Pinpoint the cell where the given text exists, returning its (x, y) midpoint coordinate. 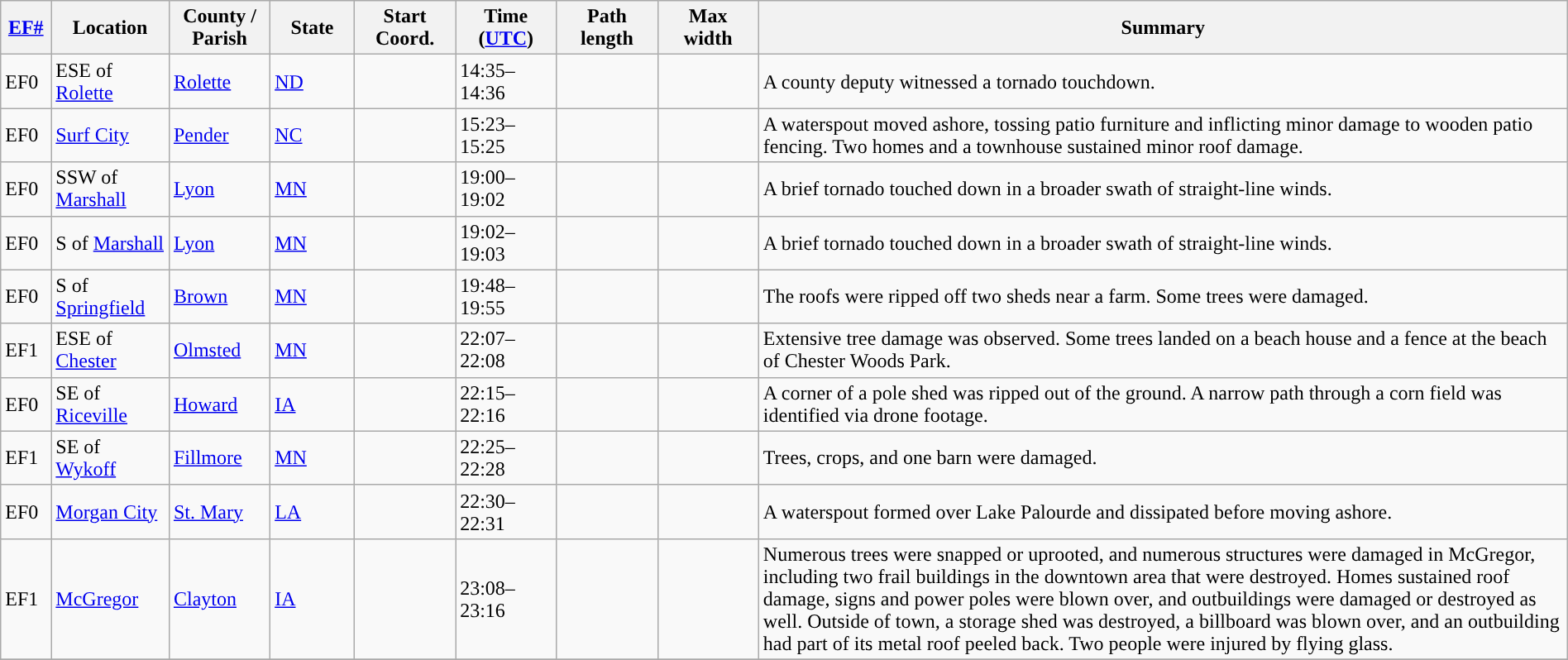
Clayton (219, 599)
Time (UTC) (506, 28)
22:15–22:16 (506, 404)
Rolette (219, 81)
County / Parish (219, 28)
ND (313, 81)
S of Springfield (111, 296)
LA (313, 511)
Pender (219, 136)
Location (111, 28)
McGregor (111, 599)
Trees, crops, and one barn were damaged. (1163, 458)
EF# (26, 28)
Max width (708, 28)
Extensive tree damage was observed. Some trees landed on a beach house and a fence at the beach of Chester Woods Park. (1163, 351)
A county deputy witnessed a tornado touchdown. (1163, 81)
ESE of Rolette (111, 81)
ESE of Chester (111, 351)
A waterspout formed over Lake Palourde and dissipated before moving ashore. (1163, 511)
19:02–19:03 (506, 243)
SE of Riceville (111, 404)
SE of Wykoff (111, 458)
Surf City (111, 136)
22:07–22:08 (506, 351)
Fillmore (219, 458)
SSW of Marshall (111, 189)
Olmsted (219, 351)
NC (313, 136)
23:08–23:16 (506, 599)
14:35–14:36 (506, 81)
S of Marshall (111, 243)
19:00–19:02 (506, 189)
Brown (219, 296)
Start Coord. (404, 28)
The roofs were ripped off two sheds near a farm. Some trees were damaged. (1163, 296)
Howard (219, 404)
22:25–22:28 (506, 458)
Path length (607, 28)
State (313, 28)
St. Mary (219, 511)
A corner of a pole shed was ripped out of the ground. A narrow path through a corn field was identified via drone footage. (1163, 404)
22:30–22:31 (506, 511)
15:23–15:25 (506, 136)
Summary (1163, 28)
19:48–19:55 (506, 296)
Morgan City (111, 511)
